Locate the cell with the specified text and output its (x, y) center coordinate. 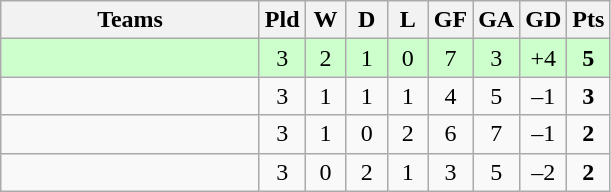
L (408, 20)
–2 (544, 172)
6 (450, 134)
D (366, 20)
GF (450, 20)
GA (496, 20)
Pts (588, 20)
GD (544, 20)
Pld (282, 20)
4 (450, 96)
+4 (544, 58)
Teams (130, 20)
W (326, 20)
